Find where the given text appears and provide that cell's center as (X, Y) coordinate. 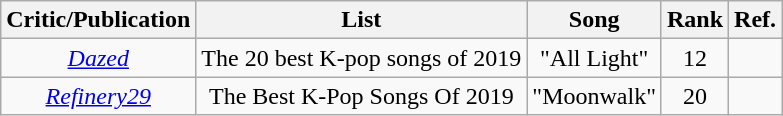
Dazed (98, 58)
Critic/Publication (98, 20)
Rank (694, 20)
"All Light" (594, 58)
The Best K-Pop Songs Of 2019 (362, 96)
12 (694, 58)
Ref. (756, 20)
20 (694, 96)
List (362, 20)
The 20 best K-pop songs of 2019 (362, 58)
"Moonwalk" (594, 96)
Refinery29 (98, 96)
Song (594, 20)
